For the text-containing cell, return its midpoint in (x, y) coordinate format. 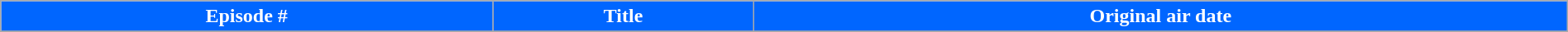
Original air date (1160, 16)
Title (624, 16)
Episode # (246, 16)
